Capture the cell that displays the provided text and extract its [X, Y] central coordinate. 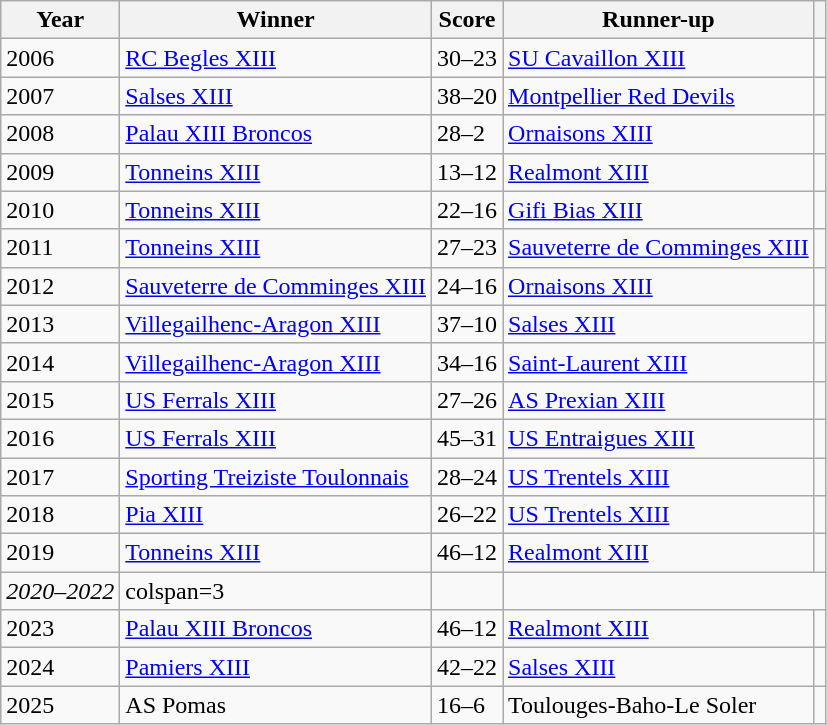
16–6 [466, 705]
28–24 [466, 477]
Year [60, 20]
AS Pomas [276, 705]
Saint-Laurent XIII [659, 362]
2019 [60, 553]
Toulouges-Baho-Le Soler [659, 705]
2017 [60, 477]
Score [466, 20]
2015 [60, 400]
Sporting Treiziste Toulonnais [276, 477]
2020–2022 [60, 591]
Pamiers XIII [276, 667]
45–31 [466, 438]
13–12 [466, 172]
2006 [60, 58]
Pia XIII [276, 515]
2023 [60, 629]
27–23 [466, 248]
Runner-up [659, 20]
RC Begles XIII [276, 58]
2011 [60, 248]
34–16 [466, 362]
Gifi Bias XIII [659, 210]
37–10 [466, 324]
22–16 [466, 210]
2007 [60, 96]
AS Prexian XIII [659, 400]
Montpellier Red Devils [659, 96]
colspan=3 [276, 591]
28–2 [466, 134]
2018 [60, 515]
SU Cavaillon XIII [659, 58]
2008 [60, 134]
2016 [60, 438]
24–16 [466, 286]
2014 [60, 362]
27–26 [466, 400]
30–23 [466, 58]
US Entraigues XIII [659, 438]
2024 [60, 667]
26–22 [466, 515]
42–22 [466, 667]
2025 [60, 705]
2013 [60, 324]
2010 [60, 210]
2009 [60, 172]
38–20 [466, 96]
2012 [60, 286]
Winner [276, 20]
